Return the (X, Y) coordinate for the center point of the cell that contains the specified text.  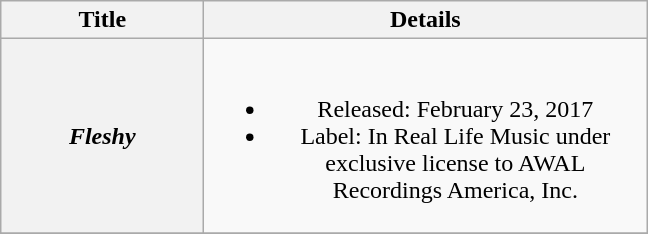
Title (102, 20)
Released: February 23, 2017Label: In Real Life Music under exclusive license to AWAL Recordings America, Inc. (426, 136)
Details (426, 20)
Fleshy (102, 136)
